For the text-containing cell, return its midpoint in [X, Y] coordinate format. 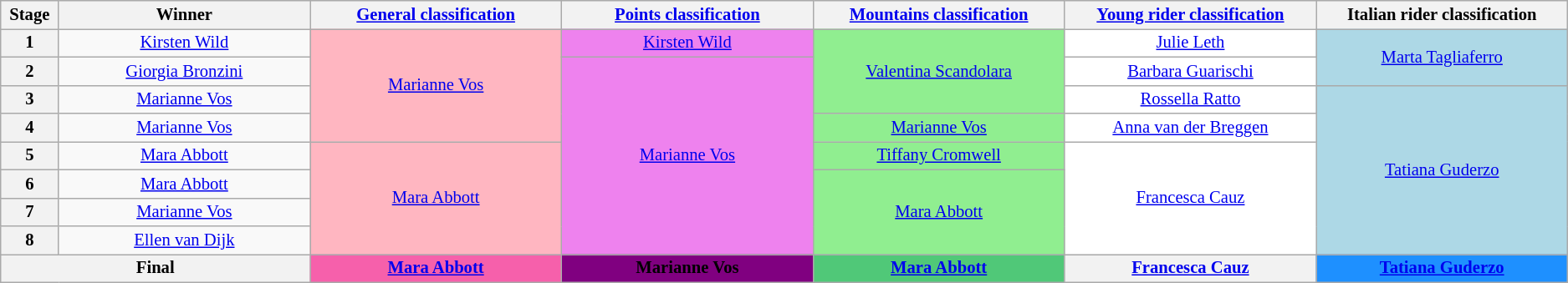
Ellen van Dijk [184, 240]
5 [30, 155]
Italian rider classification [1442, 14]
Points classification [687, 14]
7 [30, 212]
Tiffany Cromwell [938, 155]
General classification [437, 14]
2 [30, 71]
Anna van der Breggen [1191, 128]
6 [30, 184]
Mountains classification [938, 14]
Young rider classification [1191, 14]
3 [30, 99]
Marta Tagliaferro [1442, 57]
Winner [184, 14]
Rossella Ratto [1191, 99]
8 [30, 240]
Barbara Guarischi [1191, 71]
Giorgia Bronzini [184, 71]
Julie Leth [1191, 43]
Valentina Scandolara [938, 70]
Final [156, 268]
4 [30, 128]
Stage [30, 14]
1 [30, 43]
